Find where the given text appears and provide that cell's center as (x, y) coordinate. 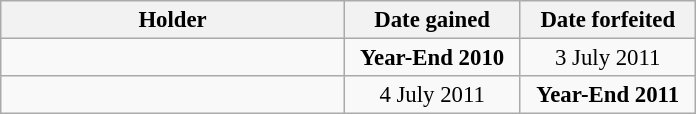
Holder (173, 20)
Date gained (432, 20)
Year-End 2011 (608, 95)
Date forfeited (608, 20)
Year-End 2010 (432, 58)
4 July 2011 (432, 95)
3 July 2011 (608, 58)
